Pinpoint the cell where the given text exists, returning its [x, y] midpoint coordinate. 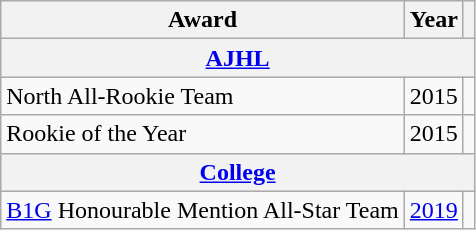
Award [203, 20]
B1G Honourable Mention All-Star Team [203, 210]
North All-Rookie Team [203, 96]
Rookie of the Year [203, 134]
Year [434, 20]
AJHL [238, 58]
2019 [434, 210]
College [238, 172]
